Determine the [X, Y] coordinate at the center of the cell enclosing the given text.  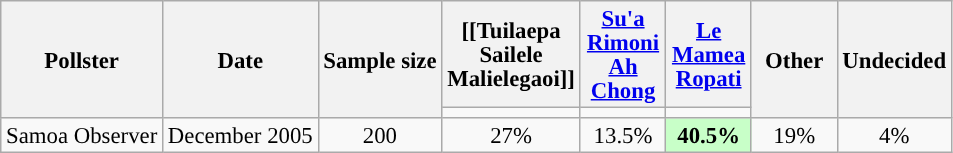
4% [894, 136]
Sample size [380, 60]
Le Mamea Ropati [709, 54]
19% [794, 136]
Samoa Observer [82, 136]
Undecided [894, 60]
200 [380, 136]
27% [511, 136]
Other [794, 60]
Date [240, 60]
13.5% [623, 136]
Pollster [82, 60]
Su'a Rimoni Ah Chong [623, 54]
40.5% [709, 136]
December 2005 [240, 136]
[[Tuilaepa Sailele Malielegaoi]] [511, 54]
